Return the [x, y] coordinate for the center point of the cell that contains the specified text.  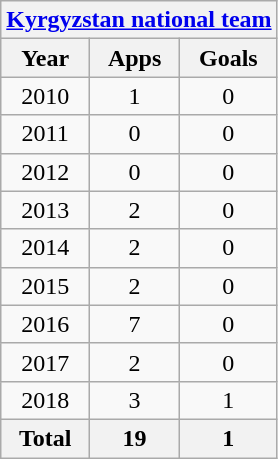
Goals [229, 58]
2014 [46, 248]
Total [46, 438]
2016 [46, 324]
2011 [46, 134]
Year [46, 58]
Kyrgyzstan national team [139, 20]
2013 [46, 210]
2017 [46, 362]
3 [135, 400]
19 [135, 438]
2012 [46, 172]
7 [135, 324]
2018 [46, 400]
Apps [135, 58]
2015 [46, 286]
2010 [46, 96]
